Identify which cell holds the provided text, then report its (x, y) central coordinate. 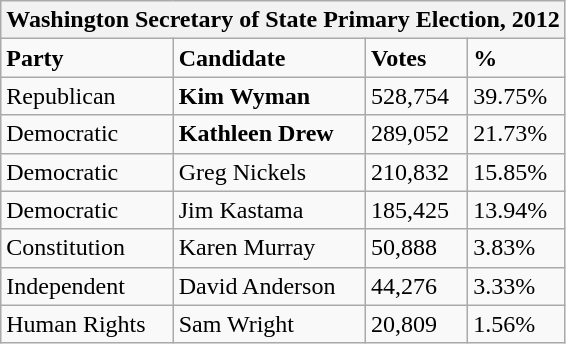
Republican (87, 96)
44,276 (417, 286)
15.85% (517, 172)
% (517, 58)
Kathleen Drew (269, 134)
Votes (417, 58)
Party (87, 58)
Kim Wyman (269, 96)
Human Rights (87, 324)
13.94% (517, 210)
50,888 (417, 248)
39.75% (517, 96)
Washington Secretary of State Primary Election, 2012 (284, 20)
David Anderson (269, 286)
Constitution (87, 248)
Jim Kastama (269, 210)
Karen Murray (269, 248)
3.83% (517, 248)
21.73% (517, 134)
20,809 (417, 324)
Sam Wright (269, 324)
3.33% (517, 286)
528,754 (417, 96)
185,425 (417, 210)
289,052 (417, 134)
1.56% (517, 324)
Candidate (269, 58)
Greg Nickels (269, 172)
Independent (87, 286)
210,832 (417, 172)
